Provide the [x, y] coordinate of the cell's center where the given text is located.  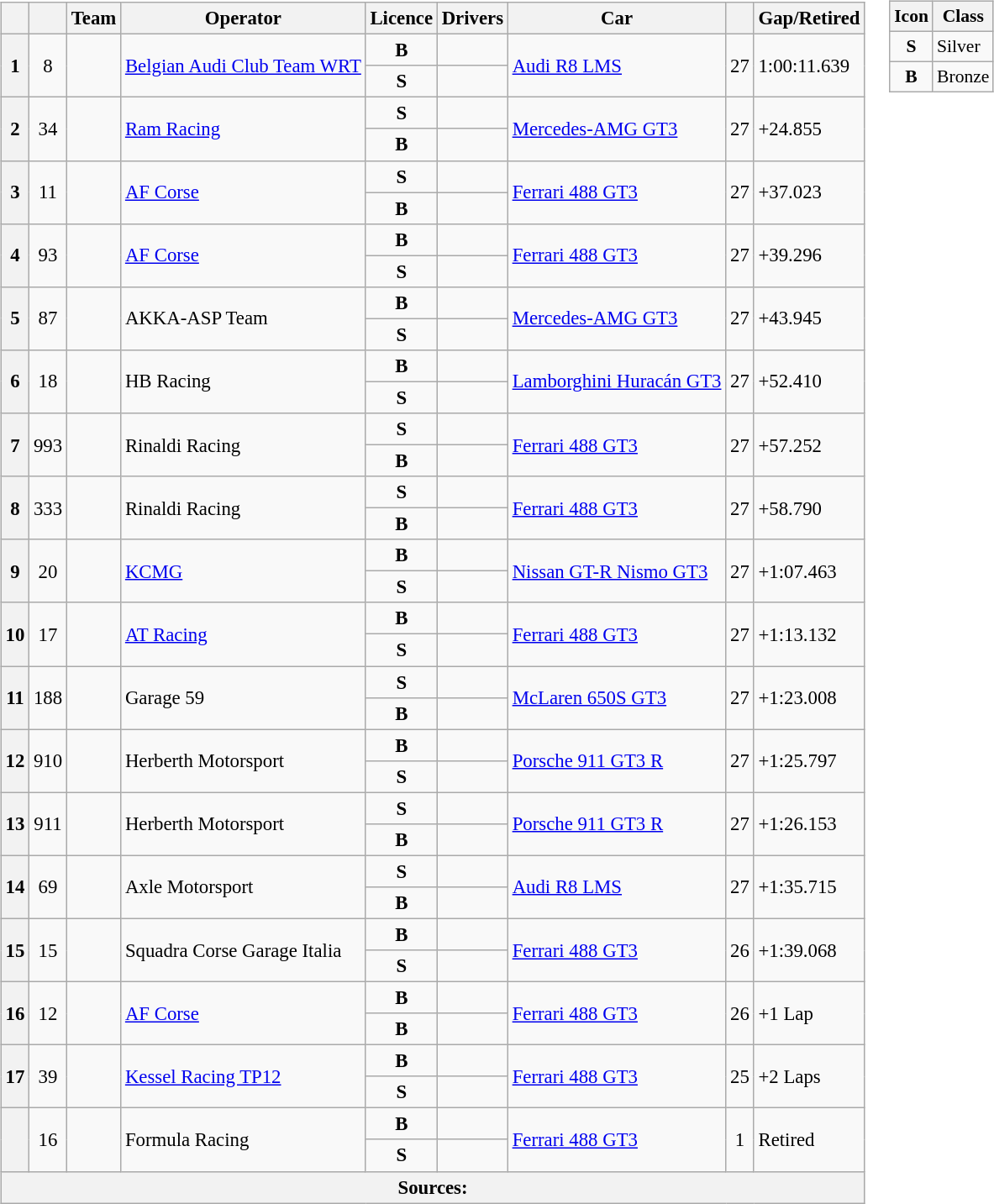
7 [15, 445]
+1:39.068 [809, 949]
+37.023 [809, 192]
Icon [911, 17]
+1:35.715 [809, 887]
Silver [963, 46]
+43.945 [809, 318]
+1:23.008 [809, 697]
3 [15, 192]
Ram Racing [244, 129]
993 [49, 445]
10 [15, 634]
4 [15, 255]
Nissan GT-R Nismo GT3 [617, 571]
188 [49, 697]
9 [15, 571]
87 [49, 318]
+58.790 [809, 507]
Retired [809, 1139]
+24.855 [809, 129]
39 [49, 1077]
Bronze [963, 76]
+1:25.797 [809, 761]
+1:13.132 [809, 634]
2 [15, 129]
+1 Lap [809, 1013]
20 [49, 571]
Kessel Racing TP12 [244, 1077]
+39.296 [809, 255]
+57.252 [809, 445]
Licence [402, 18]
+1:07.463 [809, 571]
1:00:11.639 [809, 66]
Drivers [472, 18]
HB Racing [244, 381]
AT Racing [244, 634]
93 [49, 255]
Squadra Corse Garage Italia [244, 949]
Class [963, 17]
Garage 59 [244, 697]
+2 Laps [809, 1077]
KCMG [244, 571]
34 [49, 129]
AKKA-ASP Team [244, 318]
McLaren 650S GT3 [617, 697]
911 [49, 823]
Axle Motorsport [244, 887]
Team [93, 18]
6 [15, 381]
+1:26.153 [809, 823]
Lamborghini Huracán GT3 [617, 381]
Sources: [433, 1187]
69 [49, 887]
13 [15, 823]
Formula Racing [244, 1139]
14 [15, 887]
Car [617, 18]
5 [15, 318]
Gap/Retired [809, 18]
Operator [244, 18]
Belgian Audi Club Team WRT [244, 66]
910 [49, 761]
25 [739, 1077]
+52.410 [809, 381]
18 [49, 381]
333 [49, 507]
